Locate the cell with the specified text and output its (X, Y) center coordinate. 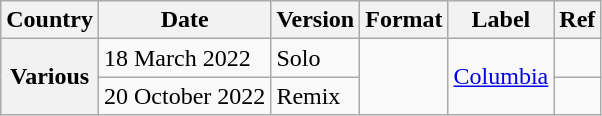
18 March 2022 (184, 58)
Date (184, 20)
Version (316, 20)
Label (501, 20)
Format (404, 20)
Ref (578, 20)
20 October 2022 (184, 96)
Columbia (501, 77)
Country (50, 20)
Various (50, 77)
Remix (316, 96)
Solo (316, 58)
